Detect which cell encompasses the target text, then output its [X, Y] center coordinate. 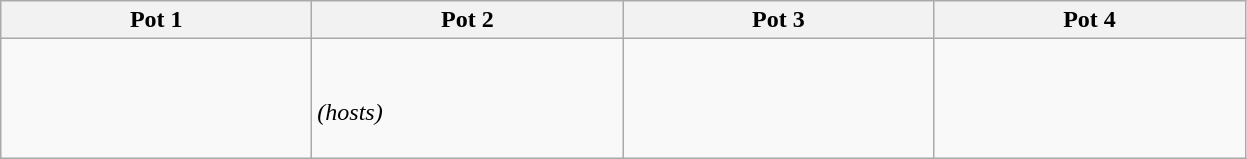
Pot 3 [778, 20]
Pot 1 [156, 20]
Pot 4 [1090, 20]
(hosts) [468, 98]
Pot 2 [468, 20]
